Determine the (X, Y) coordinate at the center of the cell enclosing the given text.  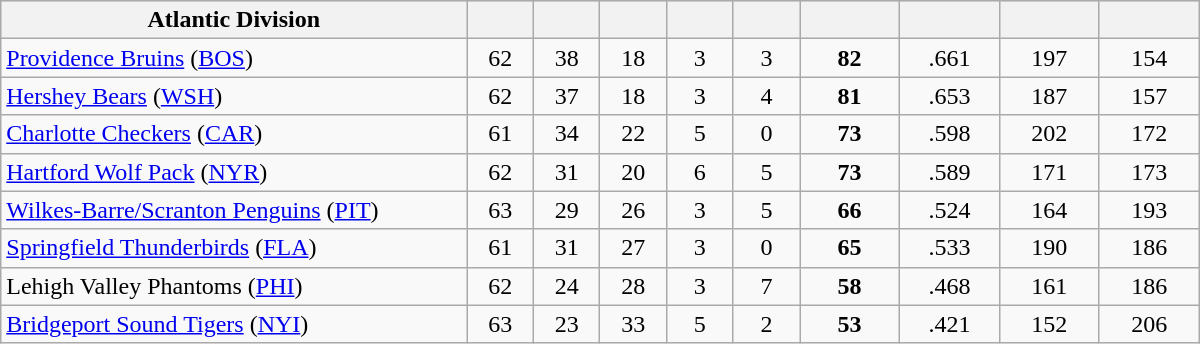
154 (1149, 58)
Providence Bruins (BOS) (234, 58)
23 (566, 324)
34 (566, 134)
Bridgeport Sound Tigers (NYI) (234, 324)
2 (766, 324)
.524 (950, 210)
29 (566, 210)
22 (634, 134)
.533 (950, 248)
193 (1149, 210)
202 (1049, 134)
27 (634, 248)
.653 (950, 96)
190 (1049, 248)
7 (766, 286)
Wilkes-Barre/Scranton Penguins (PIT) (234, 210)
.589 (950, 172)
26 (634, 210)
171 (1049, 172)
28 (634, 286)
65 (850, 248)
20 (634, 172)
161 (1049, 286)
33 (634, 324)
187 (1049, 96)
Lehigh Valley Phantoms (PHI) (234, 286)
173 (1149, 172)
197 (1049, 58)
Charlotte Checkers (CAR) (234, 134)
38 (566, 58)
152 (1049, 324)
Hershey Bears (WSH) (234, 96)
157 (1149, 96)
Hartford Wolf Pack (NYR) (234, 172)
24 (566, 286)
53 (850, 324)
4 (766, 96)
Springfield Thunderbirds (FLA) (234, 248)
.661 (950, 58)
82 (850, 58)
58 (850, 286)
206 (1149, 324)
.421 (950, 324)
.598 (950, 134)
Atlantic Division (234, 20)
6 (700, 172)
164 (1049, 210)
172 (1149, 134)
.468 (950, 286)
81 (850, 96)
37 (566, 96)
66 (850, 210)
